For the text-containing cell, return its midpoint in (x, y) coordinate format. 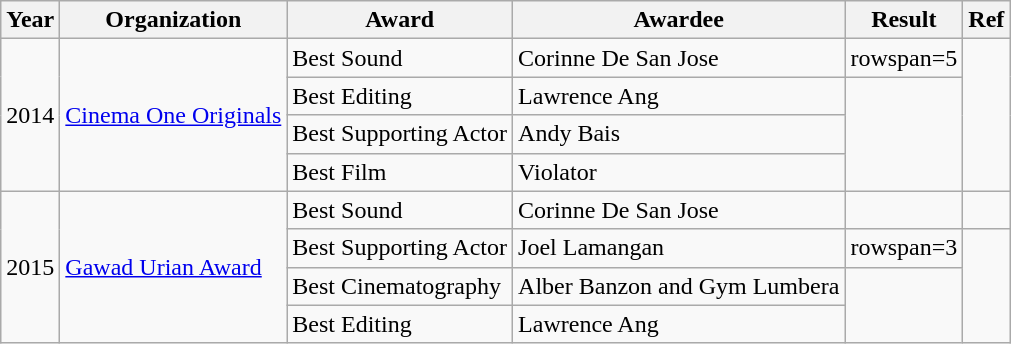
Best Film (400, 172)
Result (904, 20)
2014 (30, 115)
rowspan=3 (904, 248)
Best Cinematography (400, 286)
rowspan=5 (904, 58)
Organization (174, 20)
Andy Bais (679, 134)
Year (30, 20)
Alber Banzon and Gym Lumbera (679, 286)
Ref (986, 20)
Awardee (679, 20)
Joel Lamangan (679, 248)
2015 (30, 267)
Violator (679, 172)
Gawad Urian Award (174, 267)
Award (400, 20)
Cinema One Originals (174, 115)
